Locate the cell with the specified text and output its [x, y] center coordinate. 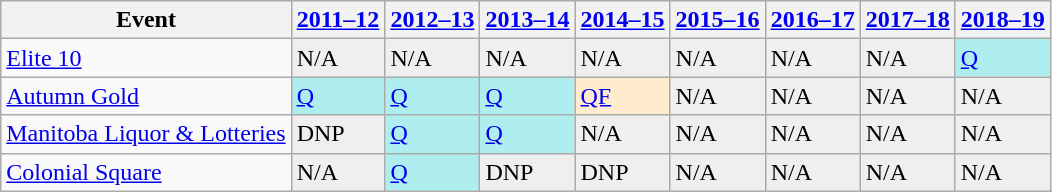
Autumn Gold [146, 96]
Manitoba Liquor & Lotteries [146, 134]
2013–14 [528, 20]
Colonial Square [146, 172]
2014–15 [622, 20]
2012–13 [432, 20]
2015–16 [718, 20]
QF [622, 96]
2011–12 [338, 20]
2016–17 [812, 20]
2017–18 [908, 20]
2018–19 [1002, 20]
Event [146, 20]
Elite 10 [146, 58]
